Search for the cell housing the specified text and yield its [x, y] center coordinate. 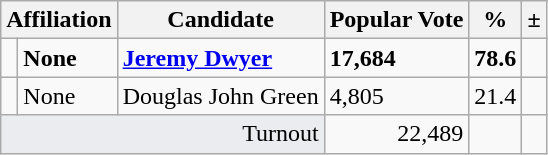
21.4 [496, 96]
22,489 [396, 134]
Popular Vote [396, 20]
Jeremy Dwyer [220, 58]
Turnout [162, 134]
± [534, 20]
Douglas John Green [220, 96]
78.6 [496, 58]
17,684 [396, 58]
Affiliation [59, 20]
4,805 [396, 96]
Candidate [220, 20]
% [496, 20]
